From the cell containing the given text, extract its center point as (x, y) coordinate. 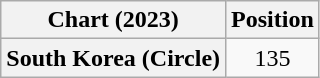
135 (273, 58)
South Korea (Circle) (114, 58)
Chart (2023) (114, 20)
Position (273, 20)
